Capture the cell that displays the provided text and extract its (X, Y) central coordinate. 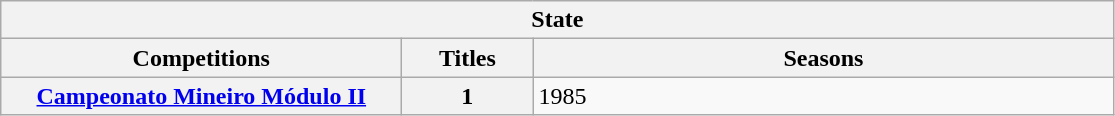
Campeonato Mineiro Módulo II (202, 96)
Titles (468, 58)
Seasons (824, 58)
1985 (824, 96)
1 (468, 96)
Competitions (202, 58)
State (558, 20)
